Search for the cell housing the specified text and yield its [X, Y] center coordinate. 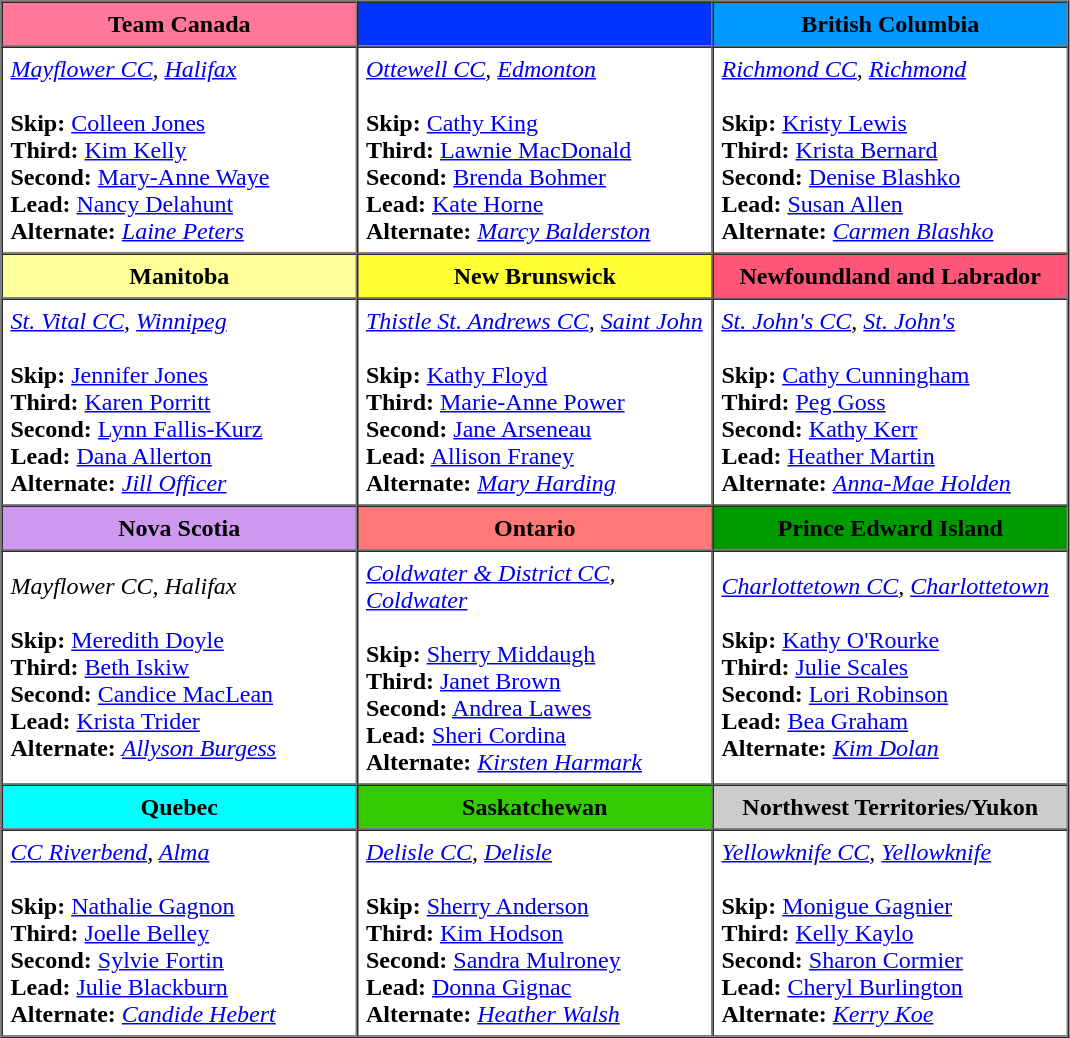
Saskatchewan [535, 806]
St. John's CC, St. John'sSkip: Cathy Cunningham Third: Peg Goss Second: Kathy Kerr Lead: Heather Martin Alternate: Anna-Mae Holden [890, 402]
Richmond CC, RichmondSkip: Kristy Lewis Third: Krista Bernard Second: Denise Blashko Lead: Susan Allen Alternate: Carmen Blashko [890, 150]
Charlottetown CC, CharlottetownSkip: Kathy O'Rourke Third: Julie Scales Second: Lori Robinson Lead: Bea Graham Alternate: Kim Dolan [890, 667]
British Columbia [890, 24]
Coldwater & District CC, ColdwaterSkip: Sherry Middaugh Third: Janet Brown Second: Andrea Lawes Lead: Sheri Cordina Alternate: Kirsten Harmark [535, 667]
Prince Edward Island [890, 528]
Thistle St. Andrews CC, Saint JohnSkip: Kathy Floyd Third: Marie-Anne Power Second: Jane Arseneau Lead: Allison Franey Alternate: Mary Harding [535, 402]
Newfoundland and Labrador [890, 276]
CC Riverbend, AlmaSkip: Nathalie Gagnon Third: Joelle Belley Second: Sylvie Fortin Lead: Julie Blackburn Alternate: Candide Hebert [180, 934]
Delisle CC, DelisleSkip: Sherry Anderson Third: Kim Hodson Second: Sandra Mulroney Lead: Donna Gignac Alternate: Heather Walsh [535, 934]
New Brunswick [535, 276]
Nova Scotia [180, 528]
Team Canada [180, 24]
Ontario [535, 528]
St. Vital CC, WinnipegSkip: Jennifer Jones Third: Karen Porritt Second: Lynn Fallis-Kurz Lead: Dana Allerton Alternate: Jill Officer [180, 402]
Manitoba [180, 276]
Northwest Territories/Yukon [890, 806]
Mayflower CC, HalifaxSkip: Colleen Jones Third: Kim Kelly Second: Mary-Anne Waye Lead: Nancy Delahunt Alternate: Laine Peters [180, 150]
Mayflower CC, HalifaxSkip: Meredith Doyle Third: Beth Iskiw Second: Candice MacLean Lead: Krista Trider Alternate: Allyson Burgess [180, 667]
Quebec [180, 806]
Yellowknife CC, YellowknifeSkip: Monigue Gagnier Third: Kelly Kaylo Second: Sharon Cormier Lead: Cheryl Burlington Alternate: Kerry Koe [890, 934]
Ottewell CC, EdmontonSkip: Cathy King Third: Lawnie MacDonald Second: Brenda Bohmer Lead: Kate Horne Alternate: Marcy Balderston [535, 150]
